Return (x, y) of the center of cell containing provided text 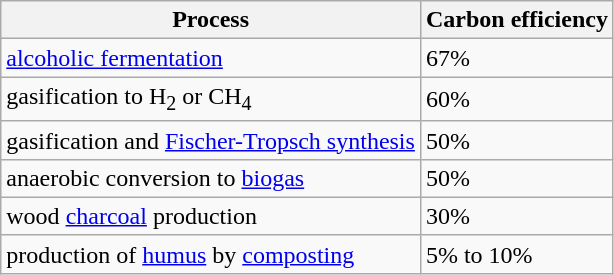
gasification to H2 or CH4 (211, 99)
anaerobic conversion to biogas (211, 178)
wood charcoal production (211, 216)
60% (516, 99)
30% (516, 216)
Process (211, 20)
Carbon efficiency (516, 20)
gasification and Fischer-Tropsch synthesis (211, 140)
67% (516, 58)
5% to 10% (516, 254)
alcoholic fermentation (211, 58)
production of humus by composting (211, 254)
